Return [x, y] of the center of cell containing provided text 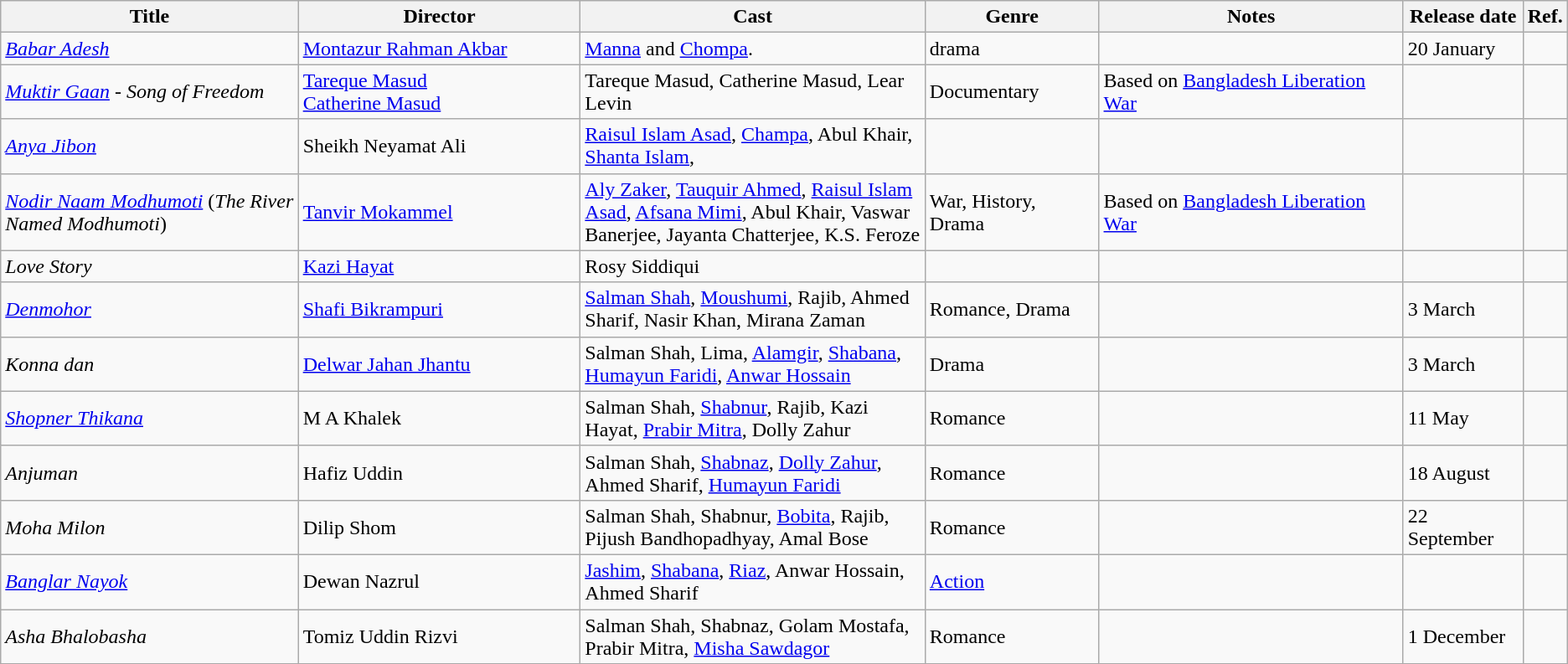
War, History, Drama [1012, 212]
Tanvir Mokammel [439, 212]
Moha Milon [149, 528]
Manna and Chompa. [752, 49]
Notes [1251, 17]
Salman Shah, Shabnaz, Golam Mostafa, Prabir Mitra, Misha Sawdagor [752, 636]
Anjuman [149, 472]
Rosy Siddiqui [752, 266]
Babar Adesh [149, 49]
Konna dan [149, 363]
Muktir Gaan - Song of Freedom [149, 92]
Tareque Masud, Catherine Masud, Lear Levin [752, 92]
Aly Zaker, Tauquir Ahmed, Raisul Islam Asad, Afsana Mimi, Abul Khair, Vaswar Banerjee, Jayanta Chatterjee, K.S. Feroze [752, 212]
Raisul Islam Asad, Champa, Abul Khair, Shanta Islam, [752, 146]
Romance, Drama [1012, 310]
1 December [1462, 636]
20 January [1462, 49]
Salman Shah, Shabnur, Bobita, Rajib, Pijush Bandhopadhyay, Amal Bose [752, 528]
Sheikh Neyamat Ali [439, 146]
Shopner Thikana [149, 419]
M A Khalek [439, 419]
Title [149, 17]
Anya Jibon [149, 146]
Dewan Nazrul [439, 581]
Shafi Bikrampuri [439, 310]
Tareque Masud Catherine Masud [439, 92]
Action [1012, 581]
Jashim, Shabana, Riaz, Anwar Hossain, Ahmed Sharif [752, 581]
Dilip Shom [439, 528]
Salman Shah, Lima, Alamgir, Shabana, Humayun Faridi, Anwar Hossain [752, 363]
Genre [1012, 17]
Delwar Jahan Jhantu [439, 363]
11 May [1462, 419]
drama [1012, 49]
Tomiz Uddin Rizvi [439, 636]
Salman Shah, Shabnur, Rajib, Kazi Hayat, Prabir Mitra, Dolly Zahur [752, 419]
Montazur Rahman Akbar [439, 49]
Cast [752, 17]
Salman Shah, Shabnaz, Dolly Zahur, Ahmed Sharif, Humayun Faridi [752, 472]
Director [439, 17]
Salman Shah, Moushumi, Rajib, Ahmed Sharif, Nasir Khan, Mirana Zaman [752, 310]
Asha Bhalobasha [149, 636]
Drama [1012, 363]
Release date [1462, 17]
Documentary [1012, 92]
22 September [1462, 528]
Denmohor [149, 310]
Banglar Nayok [149, 581]
Hafiz Uddin [439, 472]
18 August [1462, 472]
Nodir Naam Modhumoti (The River Named Modhumoti) [149, 212]
Love Story [149, 266]
Kazi Hayat [439, 266]
Ref. [1545, 17]
